Output the [X, Y] coordinate of the center of the cell containing the given text.  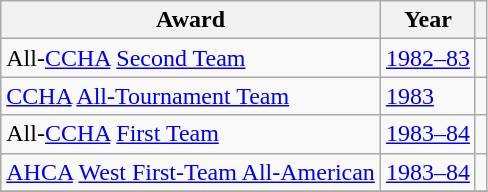
All-CCHA Second Team [191, 58]
1982–83 [428, 58]
All-CCHA First Team [191, 134]
Award [191, 20]
AHCA West First-Team All-American [191, 172]
Year [428, 20]
1983 [428, 96]
CCHA All-Tournament Team [191, 96]
